Return (x, y) of the center of cell containing provided text 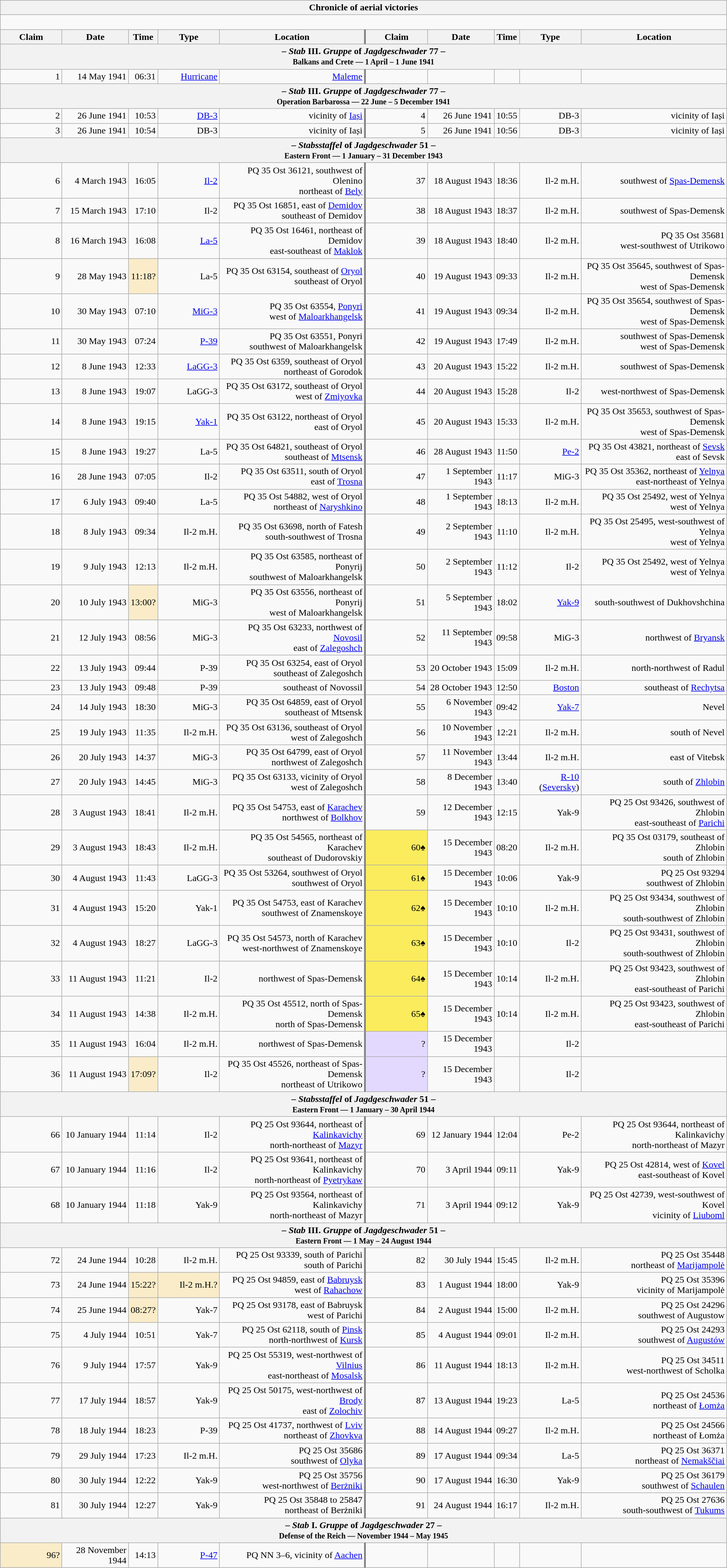
PQ 25 Ost 41737, northwest of Lviv northeast of Zhovkva (292, 1431)
15:22 (507, 367)
PQ 35 Ost 63698, north of Fatesh south-southwest of Trosna (292, 532)
PQ 35 Ost 35645, southwest of Spas-Demensk west of Spas-Demensk (654, 276)
23 (31, 687)
PQ 25 Ost 24293 southwest of Augustów (654, 1335)
37 (396, 180)
45 (396, 422)
1 August 1944 (461, 1285)
11:12 (507, 567)
Nevel (654, 707)
Boston (551, 687)
12 January 1944 (461, 1134)
09:12 (507, 1205)
8 July 1943 (95, 532)
09:01 (507, 1335)
PQ 35 Ost 63233, northwest of Novosil east of Zalegoshch (292, 637)
71 (396, 1205)
44 (396, 391)
32 (31, 943)
PQ 25 Ost 35686 southwest of Olyka (292, 1455)
13:44 (507, 757)
1 (31, 76)
west-northwest of Spas-Demensk (654, 391)
18:23 (143, 1431)
11:16 (143, 1169)
PQ 25 Ost 36179 southwest of Schaulen (654, 1481)
07:05 (143, 476)
PQ 35 Ost 16851, east of Demidov southeast of Demidov (292, 210)
11:43 (143, 878)
14 (31, 422)
17:09? (143, 1074)
12:04 (507, 1134)
19:15 (143, 422)
12:33 (143, 367)
15:00 (507, 1310)
PQ 25 Ost 35848 to 25847 northeast of Berżniki (292, 1505)
39 (396, 240)
90 (396, 1481)
Hurricane (189, 76)
PQ 35 Ost 63133, vicinity of Oryol west of Zalegoshch (292, 782)
13 August 1944 (461, 1400)
18:43 (143, 848)
6 July 1943 (95, 502)
28 June 1943 (95, 476)
53 (396, 667)
11:21 (143, 978)
28 August 1943 (461, 452)
29 July 1944 (95, 1455)
85 (396, 1335)
14 August 1944 (461, 1431)
15 (31, 452)
PQ 25 Ost 42739, west-southwest of Kovelvicinity of Liuboml (654, 1205)
25 (31, 732)
09:33 (507, 276)
60♠ (396, 848)
PQ 35 Ost 35653, southwest of Spas-Demensk west of Spas-Demensk (654, 422)
2 August 1944 (461, 1310)
3 (31, 130)
36 (31, 1074)
35 (31, 1044)
PQ 25 Ost 93294 southwest of Zhlobin (654, 878)
southeast of Rechytsa (654, 687)
southwest of Spas-Demensk west of Spas-Demensk (654, 341)
07:24 (143, 341)
20 October 1943 (461, 667)
Maleme (292, 76)
PQ 35 Ost 16461, northeast of Demidov east-southeast of Maklok (292, 240)
09:27 (507, 1431)
15:28 (507, 391)
PQ 35 Ost 64821, southeast of Oryol southeast of Mtsensk (292, 452)
18:02 (507, 602)
Chronicle of aerial victories (363, 8)
13:40 (507, 782)
66 (31, 1134)
77 (31, 1400)
PQ 25 Ost 35756 west-northwest of Berżniki (292, 1481)
PQ 35 Ost 54753, east of Karachev northwest of Bolkhov (292, 812)
11:14 (143, 1134)
PQ 35 Ost 54753, east of Karachev southwest of Znamenskoye (292, 908)
08:27? (143, 1310)
59 (396, 812)
P-47 (189, 1555)
10:51 (143, 1335)
63♠ (396, 943)
16:08 (143, 240)
79 (31, 1455)
18 July 1944 (95, 1431)
27 (31, 782)
09:11 (507, 1169)
52 (396, 637)
19:27 (143, 452)
8 (31, 240)
– Stab I. Gruppe of Jagdgeschwader 27 –Defense of the Reich — November 1944 – May 1945 (363, 1530)
33 (31, 978)
10 November 1943 (461, 732)
10:28 (143, 1260)
PQ 35 Ost 45526, northeast of Spas-Demensk northeast of Utrikowo (292, 1074)
PQ 25 Ost 93178, east of Babruysk west of Parichi (292, 1310)
10:54 (143, 130)
38 (396, 210)
PQ 35 Ost 63136, southeast of Oryol west of Zalegoshch (292, 732)
24 August 1944 (461, 1505)
10:06 (507, 878)
17:10 (143, 210)
PQ 25 Ost 36371 northeast of Nemakščiai (654, 1455)
88 (396, 1431)
11:17 (507, 476)
11:10 (507, 532)
10 (31, 311)
09:44 (143, 667)
Il-2 m.H.? (189, 1285)
14:38 (143, 1014)
07:10 (143, 311)
09:58 (507, 637)
17 July 1944 (95, 1400)
49 (396, 532)
PQ 25 Ost 93434, southwest of Zhlobin south-southwest of Zhlobin (654, 908)
61♠ (396, 878)
PQ 35 Ost 63556, northeast of Ponyrij west of Maloarkhangelsk (292, 602)
PQ 25 Ost 93426, southwest of Zhlobin east-southeast of Parichi (654, 812)
PQ 25 Ost 24536 northeast of Łomża (654, 1400)
10:55 (507, 116)
5 September 1943 (461, 602)
15:20 (143, 908)
PQ NN 3–6, vicinity of Aachen (292, 1555)
22 (31, 667)
15:09 (507, 667)
13:00? (143, 602)
east of Vitebsk (654, 757)
09:42 (507, 707)
– Stabsstaffel of Jagdgeschwader 51 –Eastern Front — 1 January – 30 April 1944 (363, 1104)
PQ 35 Ost 45512, north of Spas-Demensk north of Spas-Demensk (292, 1014)
PQ 25 Ost 93339, south of Parichi south of Parichi (292, 1260)
9 July 1943 (95, 567)
18:40 (507, 240)
89 (396, 1455)
47 (396, 476)
09:40 (143, 502)
PQ 25 Ost 24566 northeast of Łomża (654, 1431)
2 (31, 116)
57 (396, 757)
11:50 (507, 452)
31 (31, 908)
19 July 1943 (95, 732)
PQ 35 Ost 25495, west-southwest of Yelnya west of Yelnya (654, 532)
11 (31, 341)
19 (31, 567)
north-northwest of Radul (654, 667)
4 July 1944 (95, 1335)
28 October 1943 (461, 687)
83 (396, 1285)
PQ 35 Ost 64859, east of Oryol southeast of Mtsensk (292, 707)
PQ 35 Ost 64799, east of Oryol northwest of Zalegoshch (292, 757)
PQ 35 Ost 63554, Ponyri west of Maloarkhangelsk (292, 311)
30 (31, 878)
PQ 35 Ost 54882, west of Oryol northeast of Naryshkino (292, 502)
PQ 35 Ost 35654, southwest of Spas-Demensk west of Spas-Demensk (654, 311)
19:23 (507, 1400)
9 (31, 276)
81 (31, 1505)
PQ 35 Ost 54565, northeast of Karachev southeast of Dudorovskiy (292, 848)
PQ 35 Ost 63254, east of Oryol southeast of Zalegoshch (292, 667)
24 (31, 707)
5 (396, 130)
64♠ (396, 978)
PQ 25 Ost 93431, southwest of Zhlobin south-southwest of Zhlobin (654, 943)
PQ 35 Ost 35681 west-southwest of Utrikowo (654, 240)
87 (396, 1400)
80 (31, 1481)
PQ 35 Ost 6359, southeast of Oryol northeast of Gorodok (292, 367)
PQ 35 Ost 53264, southwest of Oryol southwest of Oryol (292, 878)
south of Zhlobin (654, 782)
21 (31, 637)
08:20 (507, 848)
46 (396, 452)
PQ 25 Ost 93641, northeast of Kalinkavichy north-northeast of Pyetrykaw (292, 1169)
12:13 (143, 567)
11 September 1943 (461, 637)
PQ 25 Ost 55319, west-northwest of Vilnius east-northeast of Mosalsk (292, 1365)
4 (396, 116)
PQ 25 Ost 93564, northeast of Kalinkavichy north-northeast of Mazyr (292, 1205)
14 May 1941 (95, 76)
PQ 25 Ost 34511 west-northwest of Scholka (654, 1365)
34 (31, 1014)
PQ 25 Ost 62118, south of Pinsk north-northwest of Kursk (292, 1335)
PQ 35 Ost 63122, northeast of Oryol east of Oryol (292, 422)
8 December 1943 (461, 782)
15:45 (507, 1260)
16 (31, 476)
18:37 (507, 210)
54 (396, 687)
4 March 1943 (95, 180)
86 (396, 1365)
68 (31, 1205)
12:50 (507, 687)
16:04 (143, 1044)
12:21 (507, 732)
17:57 (143, 1365)
14:37 (143, 757)
10:56 (507, 130)
7 (31, 210)
PQ 35 Ost 63172, southeast of Oryol west of Zmiyovka (292, 391)
R-10 (Seversky) (551, 782)
– Stab III. Gruppe of Jagdgeschwader 77 –Operation Barbarossa — 22 June – 5 December 1941 (363, 96)
56 (396, 732)
50 (396, 567)
12:15 (507, 812)
75 (31, 1335)
PQ 25 Ost 24296 southwest of Augustow (654, 1310)
PQ 25 Ost 94859, east of Babruysk west of Rahachow (292, 1285)
18:36 (507, 180)
19:07 (143, 391)
78 (31, 1431)
12 (31, 367)
6 November 1943 (461, 707)
42 (396, 341)
69 (396, 1134)
41 (396, 311)
65♠ (396, 1014)
18 (31, 532)
12 July 1943 (95, 637)
PQ 25 Ost 35396vicinity of Marijampolė (654, 1285)
10 July 1943 (95, 602)
29 (31, 848)
11:18? (143, 276)
74 (31, 1310)
28 May 1943 (95, 276)
43 (396, 367)
– Stab III. Gruppe of Jagdgeschwader 77 –Balkans and Crete — 1 April – 1 June 1941 (363, 57)
14:45 (143, 782)
06:31 (143, 76)
84 (396, 1310)
72 (31, 1260)
70 (396, 1169)
14 July 1943 (95, 707)
76 (31, 1365)
17:49 (507, 341)
PQ 35 Ost 63585, northeast of Ponyrij southwest of Maloarkhangelsk (292, 567)
PQ 25 Ost 50175, west-northwest of Brody east of Zolochiv (292, 1400)
16 March 1943 (95, 240)
18:30 (143, 707)
26 (31, 757)
– Stab III. Gruppe of Jagdgeschwader 51 –Eastern Front — 1 May – 24 August 1944 (363, 1235)
10:53 (143, 116)
51 (396, 602)
PQ 35 Ost 63154, southeast of Oryol southeast of Oryol (292, 276)
16:05 (143, 180)
PQ 35 Ost 36121, southwest of Olenino northeast of Bely (292, 180)
PQ 35 Ost 03179, southeast of Zhlobin south of Zhlobin (654, 848)
south of Nevel (654, 732)
– Stabsstaffel of Jagdgeschwader 51 –Eastern Front — 1 January – 31 December 1943 (363, 150)
18:41 (143, 812)
12 December 1943 (461, 812)
PQ 35 Ost 43821, northeast of Sevsk east of Sevsk (654, 452)
96? (31, 1555)
28 (31, 812)
16:17 (507, 1505)
28 November 1944 (95, 1555)
16:30 (507, 1481)
15 March 1943 (95, 210)
62♠ (396, 908)
6 (31, 180)
18:00 (507, 1285)
09:48 (143, 687)
PQ 25 Ost 42814, west of Kovel east-southeast of Kovel (654, 1169)
PQ 25 Ost 35448 northeast of Marijampolė (654, 1260)
PQ 35 Ost 35362, northeast of Yelnya east-northeast of Yelnya (654, 476)
73 (31, 1285)
northwest of Bryansk (654, 637)
4 August 1944 (461, 1335)
20 (31, 602)
14:13 (143, 1555)
southeast of Novossil (292, 687)
25 June 1944 (95, 1310)
18:57 (143, 1400)
15:33 (507, 422)
91 (396, 1505)
PQ 25 Ost 27636 south-southwest of Tukums (654, 1505)
13 (31, 391)
48 (396, 502)
55 (396, 707)
67 (31, 1169)
PQ 35 Ost 63511, south of Oryol east of Trosna (292, 476)
08:56 (143, 637)
12:22 (143, 1481)
11:18 (143, 1205)
12:27 (143, 1505)
17 (31, 502)
18:27 (143, 943)
15:22? (143, 1285)
58 (396, 782)
south-southwest of Dukhovshchina (654, 602)
PQ 35 Ost 54573, north of Karachev west-northwest of Znamenskoye (292, 943)
40 (396, 276)
11:35 (143, 732)
17:23 (143, 1455)
82 (396, 1260)
9 July 1944 (95, 1365)
11 November 1943 (461, 757)
PQ 35 Ost 63551, Ponyri southwest of Maloarkhangelsk (292, 341)
11 August 1944 (461, 1365)
